Determine the (x, y) coordinate at the center of the cell enclosing the given text.  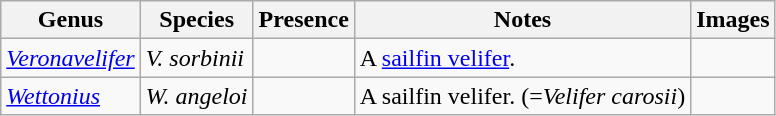
Veronavelifer (70, 58)
Images (733, 20)
A sailfin velifer. (522, 58)
Notes (522, 20)
Species (196, 20)
A sailfin velifer. (=Velifer carosii) (522, 96)
Genus (70, 20)
Presence (304, 20)
Wettonius (70, 96)
W. angeloi (196, 96)
V. sorbinii (196, 58)
